Detect which cell encompasses the target text, then output its (x, y) center coordinate. 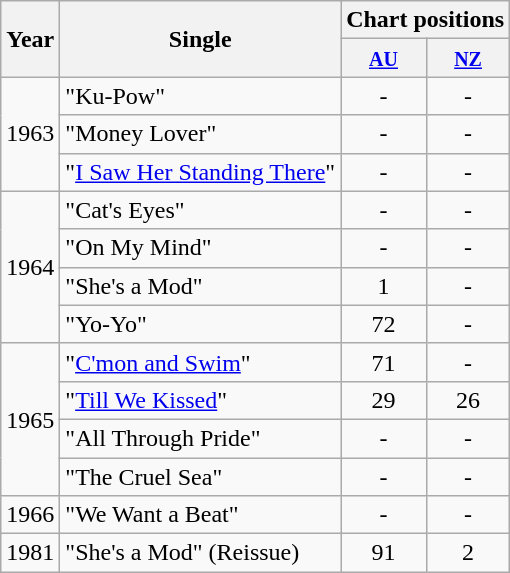
"Yo-Yo" (200, 324)
1981 (30, 553)
1965 (30, 419)
29 (384, 400)
NZ (468, 58)
"Money Lover" (200, 134)
"She's a Mod" (200, 286)
Single (200, 39)
Chart positions (426, 20)
71 (384, 362)
1964 (30, 267)
1 (384, 286)
AU (384, 58)
2 (468, 553)
"Till We Kissed" (200, 400)
"On My Mind" (200, 248)
72 (384, 324)
Year (30, 39)
"The Cruel Sea" (200, 477)
"All Through Pride" (200, 438)
"Cat's Eyes" (200, 210)
"I Saw Her Standing There" (200, 172)
91 (384, 553)
1963 (30, 134)
"We Want a Beat" (200, 515)
"She's a Mod" (Reissue) (200, 553)
"Ku-Pow" (200, 96)
26 (468, 400)
1966 (30, 515)
"C'mon and Swim" (200, 362)
